Detect which cell encompasses the target text, then output its [X, Y] center coordinate. 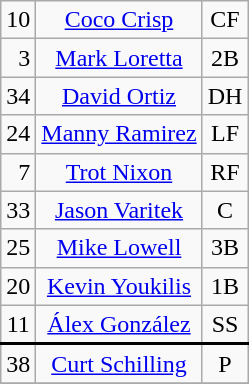
20 [18, 286]
LF [225, 134]
Curt Schilling [119, 364]
25 [18, 248]
Mark Loretta [119, 58]
7 [18, 172]
11 [18, 324]
SS [225, 324]
Jason Varitek [119, 210]
Álex González [119, 324]
CF [225, 20]
38 [18, 364]
Trot Nixon [119, 172]
RF [225, 172]
3B [225, 248]
24 [18, 134]
Coco Crisp [119, 20]
Kevin Youkilis [119, 286]
33 [18, 210]
Manny Ramirez [119, 134]
DH [225, 96]
David Ortiz [119, 96]
2B [225, 58]
C [225, 210]
3 [18, 58]
10 [18, 20]
34 [18, 96]
Mike Lowell [119, 248]
1B [225, 286]
P [225, 364]
